From the cell containing the given text, extract its center point as [X, Y] coordinate. 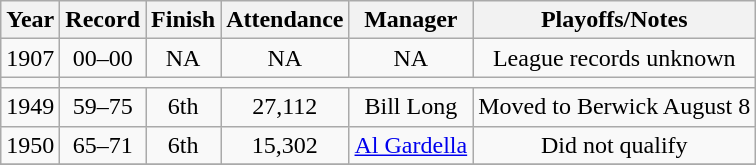
Playoffs/Notes [614, 20]
Attendance [285, 20]
Bill Long [411, 107]
1950 [30, 145]
Year [30, 20]
Moved to Berwick August 8 [614, 107]
League records unknown [614, 58]
Al Gardella [411, 145]
65–71 [103, 145]
Record [103, 20]
15,302 [285, 145]
00–00 [103, 58]
Finish [184, 20]
27,112 [285, 107]
1907 [30, 58]
59–75 [103, 107]
Did not qualify [614, 145]
Manager [411, 20]
1949 [30, 107]
